Provide the (X, Y) coordinate of the cell's center where the given text is located.  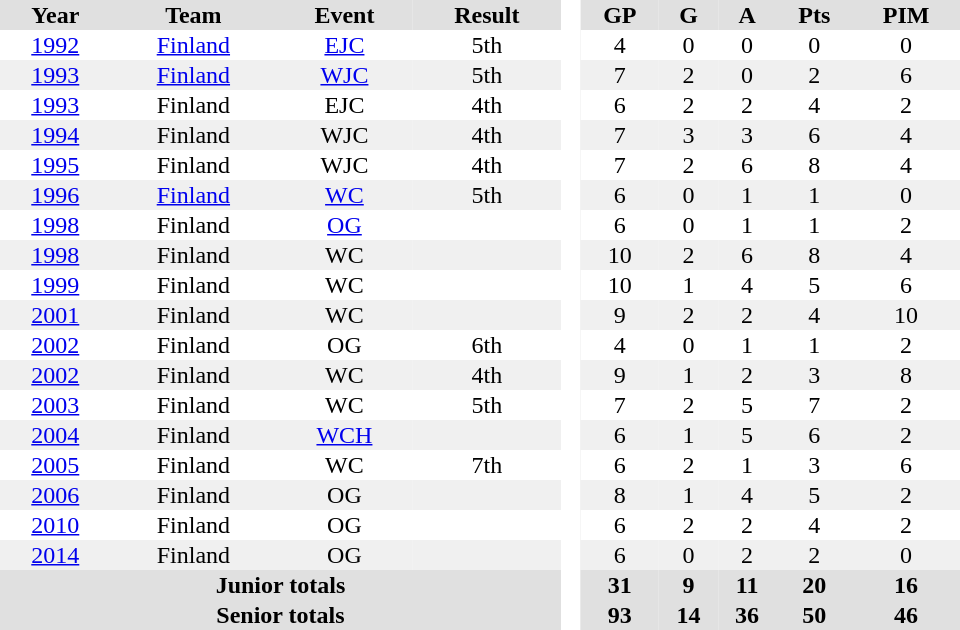
GP (620, 15)
16 (906, 585)
14 (688, 615)
7th (487, 465)
1995 (56, 165)
2010 (56, 525)
2005 (56, 465)
Event (344, 15)
Junior totals (280, 585)
Result (487, 15)
1999 (56, 285)
93 (620, 615)
2006 (56, 495)
1994 (56, 135)
Year (56, 15)
36 (748, 615)
2001 (56, 315)
1996 (56, 195)
PIM (906, 15)
2014 (56, 555)
50 (814, 615)
A (748, 15)
Team (194, 15)
2004 (56, 435)
1992 (56, 45)
G (688, 15)
20 (814, 585)
11 (748, 585)
6th (487, 345)
2003 (56, 405)
Pts (814, 15)
46 (906, 615)
31 (620, 585)
WCH (344, 435)
Senior totals (280, 615)
